Return [X, Y] of the center of cell containing provided text 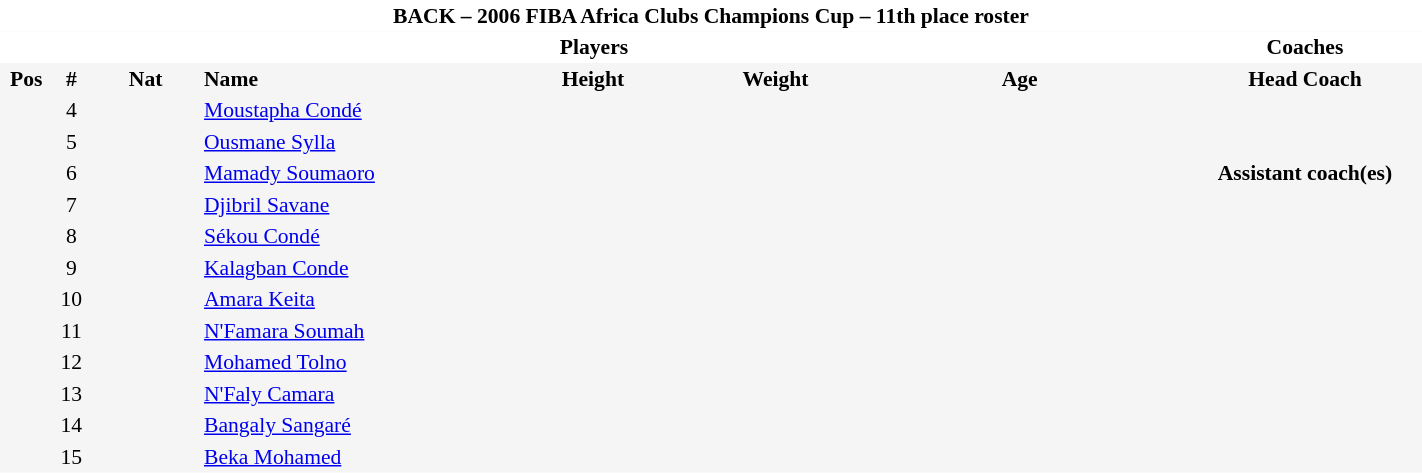
15 [71, 457]
Ousmane Sylla [344, 142]
Assistant coach(es) [1305, 174]
Name [344, 79]
13 [71, 394]
Sékou Condé [344, 236]
Mohamed Tolno [344, 362]
4 [71, 110]
Moustapha Condé [344, 110]
N'Faly Camara [344, 394]
8 [71, 236]
Age [1020, 79]
Kalagban Conde [344, 268]
Pos [26, 79]
Weight [776, 79]
Head Coach [1305, 79]
Mamady Soumaoro [344, 174]
N'Famara Soumah [344, 331]
# [71, 79]
Beka Mohamed [344, 457]
Djibril Savane [344, 205]
5 [71, 142]
11 [71, 331]
Players [594, 48]
Nat [146, 79]
Amara Keita [344, 300]
12 [71, 362]
7 [71, 205]
14 [71, 426]
6 [71, 174]
10 [71, 300]
Coaches [1305, 48]
Height [592, 79]
9 [71, 268]
Bangaly Sangaré [344, 426]
BACK – 2006 FIBA Africa Clubs Champions Cup – 11th place roster [711, 16]
